Extract the (x, y) coordinate from the center of the cell holding the provided text.  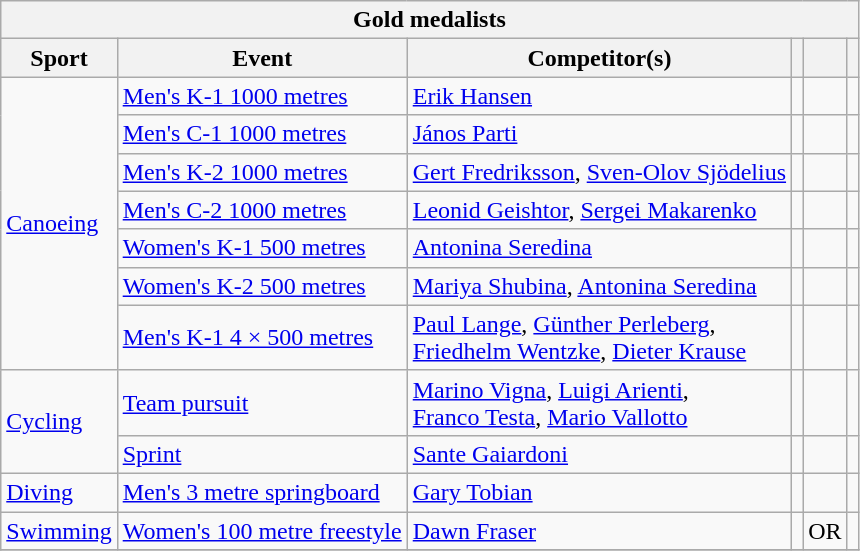
Men's C-2 1000 metres (262, 210)
Dawn Fraser (599, 531)
Competitor(s) (599, 58)
Antonina Seredina (599, 248)
Sport (59, 58)
Cycling (59, 422)
Men's 3 metre springboard (262, 492)
Men's K-2 1000 metres (262, 172)
Gold medalists (430, 20)
Sprint (262, 454)
Marino Vigna, Luigi Arienti,Franco Testa, Mario Vallotto (599, 402)
Paul Lange, Günther Perleberg, Friedhelm Wentzke, Dieter Krause (599, 338)
Men's C-1 1000 metres (262, 134)
OR (825, 531)
Leonid Geishtor, Sergei Makarenko (599, 210)
Swimming (59, 531)
Men's K-1 4 × 500 metres (262, 338)
János Parti (599, 134)
Sante Gaiardoni (599, 454)
Men's K-1 1000 metres (262, 96)
Women's K-2 500 metres (262, 286)
Diving (59, 492)
Gert Fredriksson, Sven-Olov Sjödelius (599, 172)
Canoeing (59, 224)
Gary Tobian (599, 492)
Erik Hansen (599, 96)
Women's 100 metre freestyle (262, 531)
Women's K-1 500 metres (262, 248)
Event (262, 58)
Team pursuit (262, 402)
Mariya Shubina, Antonina Seredina (599, 286)
